From the cell containing the given text, extract its center point as [x, y] coordinate. 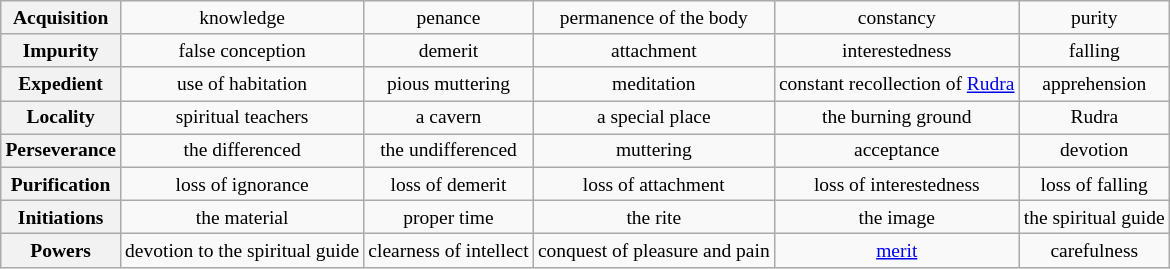
Perseverance [61, 150]
constancy [896, 18]
penance [449, 18]
merit [896, 250]
the material [242, 216]
Purification [61, 184]
Initiations [61, 216]
constant recollection of Rudra [896, 84]
muttering [654, 150]
purity [1094, 18]
pious muttering [449, 84]
a cavern [449, 118]
the rite [654, 216]
knowledge [242, 18]
loss of ignorance [242, 184]
spiritual teachers [242, 118]
devotion to the spiritual guide [242, 250]
loss of interestedness [896, 184]
clearness of intellect [449, 250]
the image [896, 216]
false conception [242, 50]
loss of falling [1094, 184]
use of habitation [242, 84]
the burning ground [896, 118]
attachment [654, 50]
devotion [1094, 150]
meditation [654, 84]
Rudra [1094, 118]
the spiritual guide [1094, 216]
the undifferenced [449, 150]
proper time [449, 216]
apprehension [1094, 84]
a special place [654, 118]
interestedness [896, 50]
loss of demerit [449, 184]
falling [1094, 50]
Powers [61, 250]
Expedient [61, 84]
permanence of the body [654, 18]
Locality [61, 118]
Acquisition [61, 18]
Impurity [61, 50]
conquest of pleasure and pain [654, 250]
acceptance [896, 150]
carefulness [1094, 250]
demerit [449, 50]
loss of attachment [654, 184]
the differenced [242, 150]
